Pinpoint the cell where the given text exists, returning its (X, Y) midpoint coordinate. 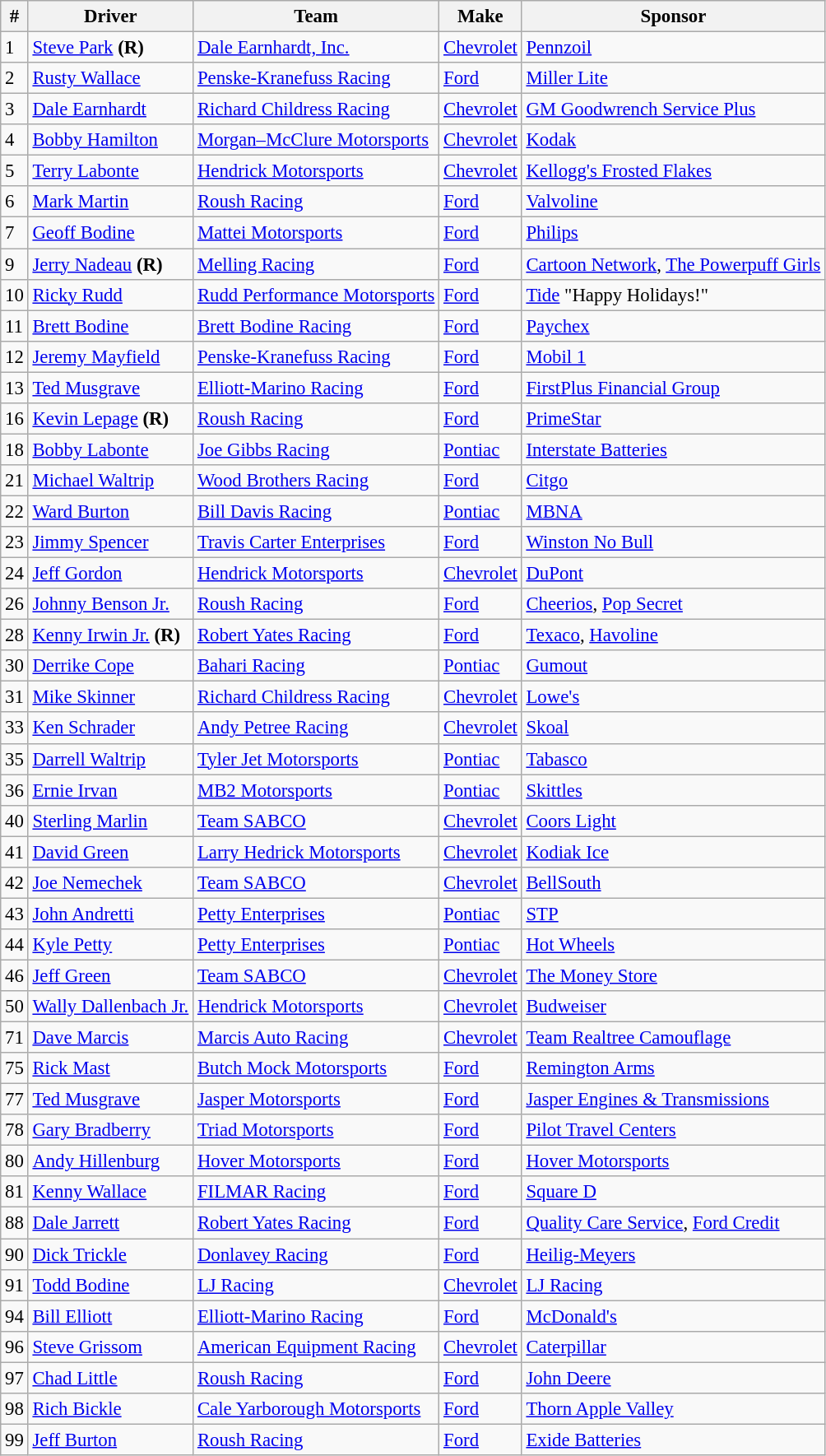
Rudd Performance Motorsports (316, 295)
Jimmy Spencer (110, 542)
Bahari Racing (316, 666)
Heilig-Meyers (673, 1254)
Dale Earnhardt (110, 109)
Marcis Auto Racing (316, 1038)
Larry Hedrick Motorsports (316, 852)
Tyler Jet Motorsports (316, 759)
44 (15, 945)
71 (15, 1038)
Kellogg's Frosted Flakes (673, 171)
Steve Park (R) (110, 48)
Cale Yarborough Motorsports (316, 1409)
Michael Waltrip (110, 481)
77 (15, 1100)
11 (15, 326)
28 (15, 635)
7 (15, 233)
Miller Lite (673, 78)
Bobby Labonte (110, 449)
99 (15, 1440)
12 (15, 356)
Jasper Motorsports (316, 1100)
Gumout (673, 666)
Bobby Hamilton (110, 140)
Bill Elliott (110, 1316)
26 (15, 604)
# (15, 16)
80 (15, 1161)
96 (15, 1347)
23 (15, 542)
John Deere (673, 1378)
Jeff Green (110, 975)
Cartoon Network, The Powerpuff Girls (673, 264)
30 (15, 666)
1 (15, 48)
9 (15, 264)
Joe Gibbs Racing (316, 449)
Derrike Cope (110, 666)
50 (15, 1007)
Cheerios, Pop Secret (673, 604)
Jeff Gordon (110, 574)
Tabasco (673, 759)
Thorn Apple Valley (673, 1409)
81 (15, 1193)
Square D (673, 1193)
91 (15, 1285)
Kodak (673, 140)
Butch Mock Motorsports (316, 1068)
Quality Care Service, Ford Credit (673, 1223)
6 (15, 202)
98 (15, 1409)
The Money Store (673, 975)
Kevin Lepage (R) (110, 419)
Rich Bickle (110, 1409)
Coors Light (673, 821)
Wood Brothers Racing (316, 481)
22 (15, 511)
Dave Marcis (110, 1038)
Brett Bodine Racing (316, 326)
Pilot Travel Centers (673, 1130)
Mattei Motorsports (316, 233)
Exide Batteries (673, 1440)
41 (15, 852)
Budweiser (673, 1007)
21 (15, 481)
Ricky Rudd (110, 295)
5 (15, 171)
Bill Davis Racing (316, 511)
Caterpillar (673, 1347)
Interstate Batteries (673, 449)
31 (15, 697)
Citgo (673, 481)
Winston No Bull (673, 542)
Lowe's (673, 697)
90 (15, 1254)
24 (15, 574)
Chad Little (110, 1378)
Rick Mast (110, 1068)
Johnny Benson Jr. (110, 604)
Mobil 1 (673, 356)
Mike Skinner (110, 697)
Sterling Marlin (110, 821)
18 (15, 449)
Skoal (673, 728)
Morgan–McClure Motorsports (316, 140)
John Andretti (110, 914)
Hot Wheels (673, 945)
Rusty Wallace (110, 78)
McDonald's (673, 1316)
Pennzoil (673, 48)
STP (673, 914)
PrimeStar (673, 419)
2 (15, 78)
Andy Petree Racing (316, 728)
88 (15, 1223)
Dale Earnhardt, Inc. (316, 48)
43 (15, 914)
Tide "Happy Holidays!" (673, 295)
FirstPlus Financial Group (673, 388)
Terry Labonte (110, 171)
MBNA (673, 511)
Valvoline (673, 202)
Todd Bodine (110, 1285)
Jeremy Mayfield (110, 356)
Joe Nemechek (110, 883)
Triad Motorsports (316, 1130)
Remington Arms (673, 1068)
Make (480, 16)
4 (15, 140)
Ernie Irvan (110, 790)
GM Goodwrench Service Plus (673, 109)
Paychex (673, 326)
40 (15, 821)
Mark Martin (110, 202)
FILMAR Racing (316, 1193)
Kenny Irwin Jr. (R) (110, 635)
Ward Burton (110, 511)
Travis Carter Enterprises (316, 542)
Team Realtree Camouflage (673, 1038)
33 (15, 728)
Jasper Engines & Transmissions (673, 1100)
Ken Schrader (110, 728)
Team (316, 16)
Jerry Nadeau (R) (110, 264)
Brett Bodine (110, 326)
75 (15, 1068)
American Equipment Racing (316, 1347)
Geoff Bodine (110, 233)
DuPont (673, 574)
Darrell Waltrip (110, 759)
36 (15, 790)
David Green (110, 852)
94 (15, 1316)
35 (15, 759)
Kodiak Ice (673, 852)
Donlavey Racing (316, 1254)
Texaco, Havoline (673, 635)
13 (15, 388)
16 (15, 419)
Wally Dallenbach Jr. (110, 1007)
42 (15, 883)
Steve Grissom (110, 1347)
Kyle Petty (110, 945)
Jeff Burton (110, 1440)
BellSouth (673, 883)
MB2 Motorsports (316, 790)
78 (15, 1130)
Gary Bradberry (110, 1130)
Dick Trickle (110, 1254)
Melling Racing (316, 264)
Skittles (673, 790)
Dale Jarrett (110, 1223)
97 (15, 1378)
Driver (110, 16)
Andy Hillenburg (110, 1161)
Philips (673, 233)
Sponsor (673, 16)
46 (15, 975)
Kenny Wallace (110, 1193)
3 (15, 109)
10 (15, 295)
